Search for the cell housing the specified text and yield its (X, Y) center coordinate. 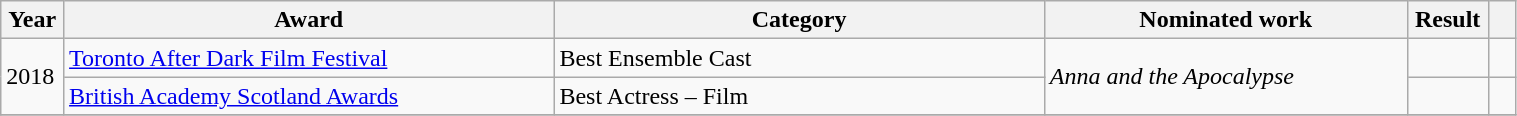
Anna and the Apocalypse (1226, 77)
Award (309, 20)
Year (32, 20)
Toronto After Dark Film Festival (309, 58)
Result (1448, 20)
2018 (32, 77)
British Academy Scotland Awards (309, 96)
Best Actress – Film (799, 96)
Nominated work (1226, 20)
Category (799, 20)
Best Ensemble Cast (799, 58)
